Pinpoint the cell where the given text exists, returning its [X, Y] midpoint coordinate. 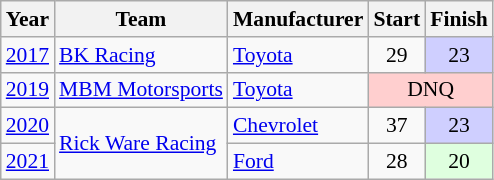
Team [141, 19]
Year [28, 19]
2021 [28, 162]
DNQ [430, 90]
Manufacturer [298, 19]
BK Racing [141, 55]
Ford [298, 162]
Start [396, 19]
29 [396, 55]
MBM Motorsports [141, 90]
2020 [28, 126]
28 [396, 162]
2017 [28, 55]
Rick Ware Racing [141, 144]
Chevrolet [298, 126]
37 [396, 126]
2019 [28, 90]
Finish [459, 19]
20 [459, 162]
